Output the (x, y) coordinate of the center of the cell containing the given text.  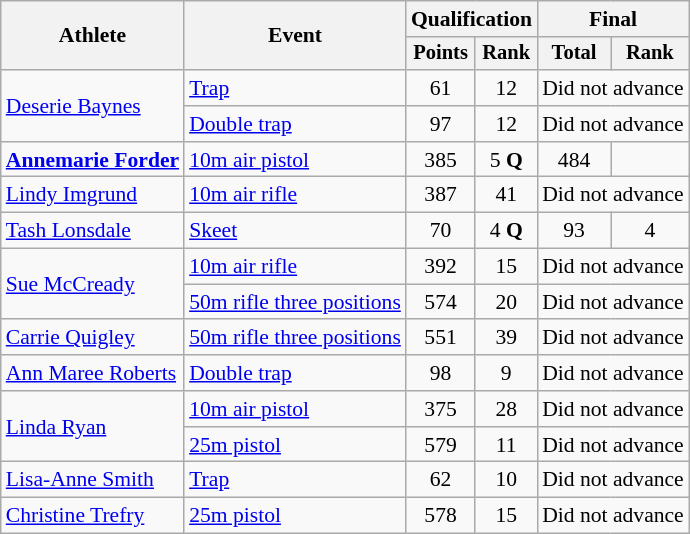
Lindy Imgrund (92, 195)
Lisa-Anne Smith (92, 480)
70 (440, 231)
578 (440, 516)
62 (440, 480)
387 (440, 195)
574 (440, 302)
579 (440, 445)
93 (574, 231)
Final (613, 19)
Annemarie Forder (92, 160)
Linda Ryan (92, 426)
Christine Trefry (92, 516)
9 (506, 373)
61 (440, 88)
Event (295, 36)
Total (574, 54)
97 (440, 124)
10 (506, 480)
551 (440, 338)
4 Q (506, 231)
28 (506, 409)
39 (506, 338)
41 (506, 195)
392 (440, 267)
5 Q (506, 160)
4 (650, 231)
Tash Lonsdale (92, 231)
Skeet (295, 231)
11 (506, 445)
Ann Maree Roberts (92, 373)
385 (440, 160)
Deserie Baynes (92, 106)
Carrie Quigley (92, 338)
Qualification (472, 19)
Sue McCready (92, 284)
484 (574, 160)
20 (506, 302)
Points (440, 54)
Athlete (92, 36)
98 (440, 373)
375 (440, 409)
